Detect which cell encompasses the target text, then output its (x, y) center coordinate. 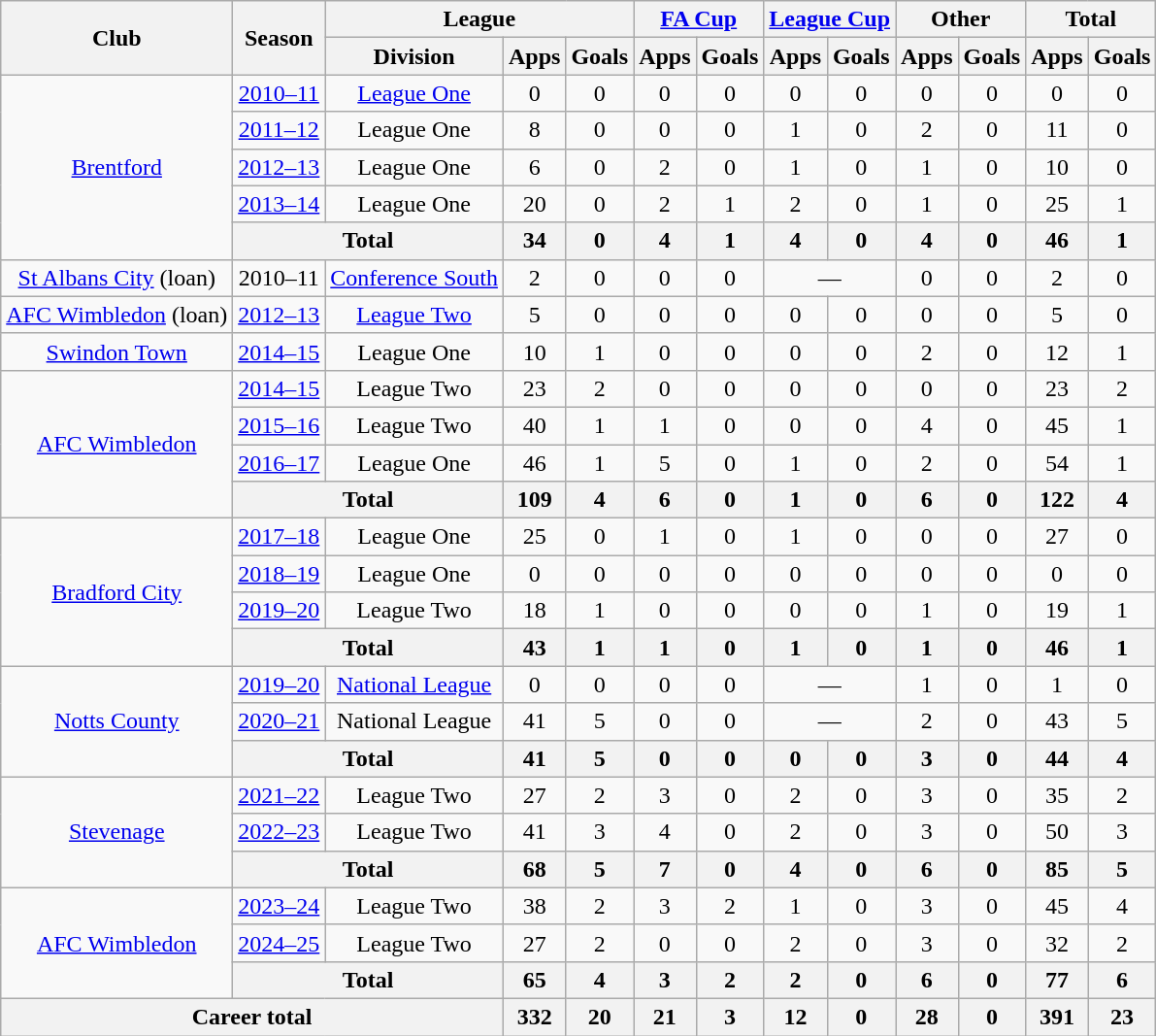
2021–22 (280, 795)
2022–23 (280, 832)
Season (280, 38)
40 (534, 425)
11 (1057, 130)
2011–12 (280, 130)
2023–24 (280, 906)
Swindon Town (116, 351)
68 (534, 869)
18 (534, 611)
Brentford (116, 167)
8 (534, 130)
Notts County (116, 721)
Division (414, 56)
Bradford City (116, 592)
2020–21 (280, 721)
7 (665, 869)
2015–16 (280, 425)
St Albans City (loan) (116, 278)
109 (534, 500)
32 (1057, 943)
85 (1057, 869)
19 (1057, 611)
Club (116, 38)
54 (1057, 463)
65 (534, 980)
2017–18 (280, 537)
2016–17 (280, 463)
League Cup (830, 19)
2013–14 (280, 204)
Conference South (414, 278)
21 (665, 1017)
38 (534, 906)
Stevenage (116, 832)
2018–19 (280, 574)
77 (1057, 980)
28 (927, 1017)
35 (1057, 795)
FA Cup (699, 19)
Career total (252, 1017)
391 (1057, 1017)
AFC Wimbledon (loan) (116, 315)
332 (534, 1017)
44 (1057, 758)
50 (1057, 832)
122 (1057, 500)
2024–25 (280, 943)
Other (961, 19)
34 (534, 241)
League (479, 19)
